From the cell containing the given text, extract its center point as (X, Y) coordinate. 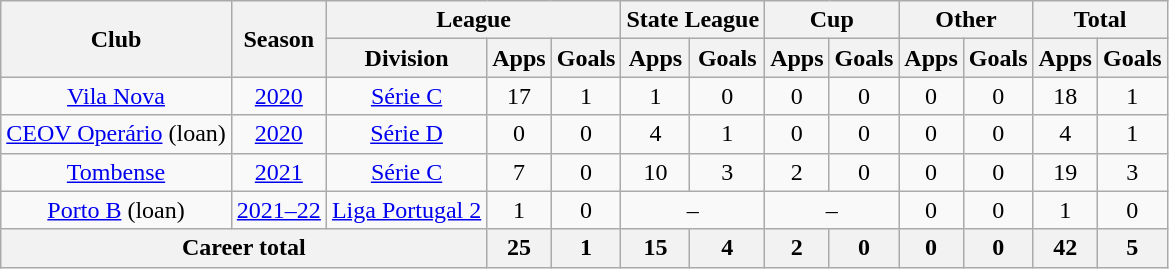
17 (519, 96)
2021–22 (278, 210)
15 (656, 248)
5 (1132, 248)
18 (1065, 96)
CEOV Operário (loan) (116, 134)
Porto B (loan) (116, 210)
7 (519, 172)
25 (519, 248)
Série D (406, 134)
Total (1100, 20)
Other (966, 20)
Season (278, 39)
Vila Nova (116, 96)
10 (656, 172)
2021 (278, 172)
Liga Portugal 2 (406, 210)
Club (116, 39)
League (474, 20)
Division (406, 58)
Cup (832, 20)
Career total (244, 248)
19 (1065, 172)
State League (693, 20)
Tombense (116, 172)
42 (1065, 248)
